Determine the (X, Y) coordinate at the center of the cell enclosing the given text.  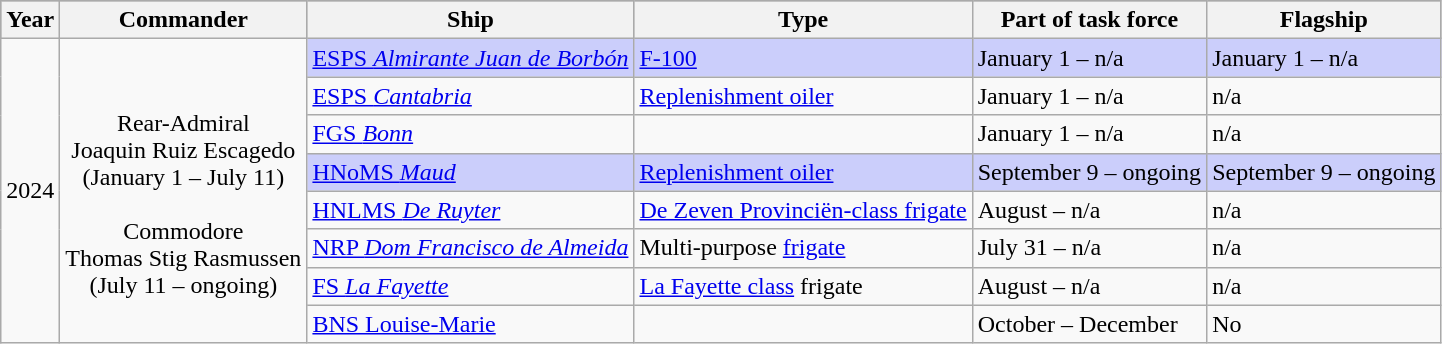
Multi-purpose frigate (803, 248)
FGS Bonn (470, 134)
BNS Louise-Marie (470, 324)
2024 (30, 191)
NRP Dom Francisco de Almeida (470, 248)
Commander (184, 20)
Year (30, 20)
July 31 – n/a (1089, 248)
F-100 (803, 58)
HNoMS Maud (470, 172)
October – December (1089, 324)
HNLMS De Ruyter (470, 210)
De Zeven Provinciën-class frigate (803, 210)
FS La Fayette (470, 286)
Type (803, 20)
ESPS Almirante Juan de Borbón (470, 58)
Rear-Admiral Joaquin Ruiz Escagedo (January 1 – July 11) Commodore Thomas Stig Rasmussen(July 11 – ongoing) (184, 191)
La Fayette class frigate (803, 286)
No (1324, 324)
Ship (470, 20)
Part of task force (1089, 20)
Flagship (1324, 20)
ESPS Cantabria (470, 96)
